Determine the [x, y] coordinate at the center of the cell enclosing the given text.  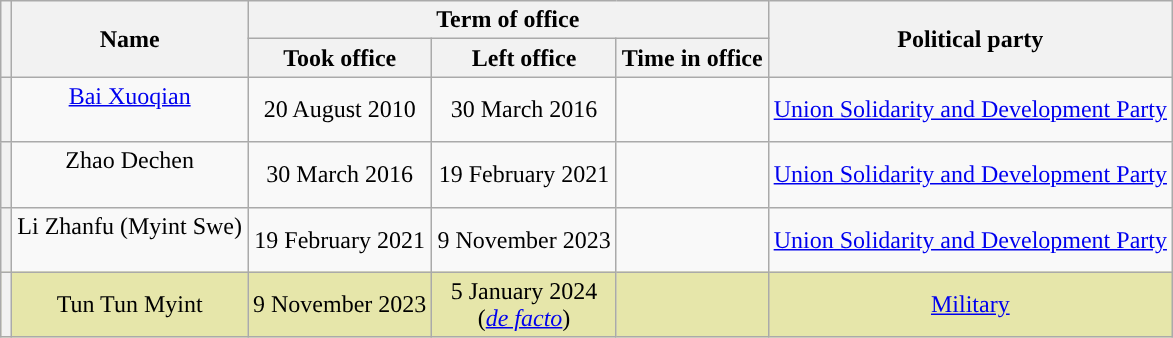
Tun Tun Myint [130, 304]
20 August 2010 [340, 110]
Li Zhanfu (Myint Swe) [130, 240]
Zhao Dechen [130, 174]
Time in office [692, 58]
Political party [970, 39]
Military [970, 304]
5 January 2024(de facto) [524, 304]
Name [130, 39]
Term of office [508, 20]
Bai Xuoqian [130, 110]
Left office [524, 58]
Took office [340, 58]
